Provide the (X, Y) coordinate of the cell's center where the given text is located.  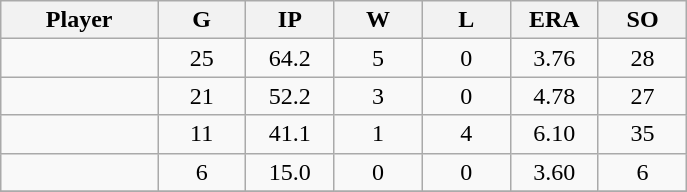
41.1 (290, 134)
1 (378, 134)
21 (202, 96)
28 (642, 58)
3 (378, 96)
W (378, 20)
5 (378, 58)
25 (202, 58)
3.60 (554, 172)
52.2 (290, 96)
27 (642, 96)
SO (642, 20)
L (466, 20)
35 (642, 134)
G (202, 20)
15.0 (290, 172)
6.10 (554, 134)
ERA (554, 20)
4 (466, 134)
11 (202, 134)
Player (80, 20)
3.76 (554, 58)
IP (290, 20)
4.78 (554, 96)
64.2 (290, 58)
